Determine the (X, Y) coordinate at the center of the cell enclosing the given text.  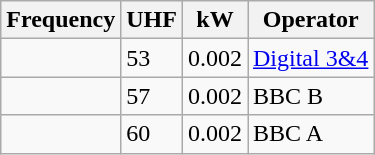
Operator (311, 20)
53 (152, 58)
UHF (152, 20)
Frequency (61, 20)
60 (152, 134)
kW (214, 20)
BBC B (311, 96)
Digital 3&4 (311, 58)
BBC A (311, 134)
57 (152, 96)
